Locate the cell with the specified text and output its [x, y] center coordinate. 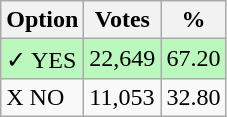
Option [42, 20]
X NO [42, 97]
22,649 [122, 59]
% [194, 20]
✓ YES [42, 59]
32.80 [194, 97]
11,053 [122, 97]
Votes [122, 20]
67.20 [194, 59]
